For the text-containing cell, return its midpoint in [x, y] coordinate format. 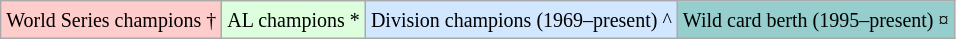
Division champions (1969–present) ^ [521, 20]
World Series champions † [112, 20]
AL champions * [294, 20]
Wild card berth (1995–present) ¤ [816, 20]
